Output the [x, y] coordinate of the center of the cell containing the given text.  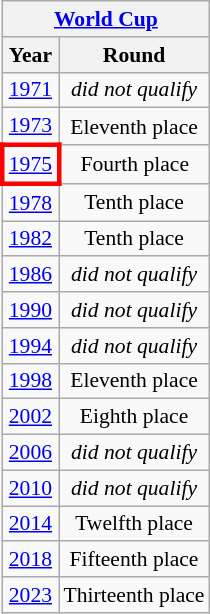
Thirteenth place [134, 595]
1971 [30, 90]
1994 [30, 346]
1982 [30, 239]
2010 [30, 488]
1975 [30, 164]
2014 [30, 524]
World Cup [106, 19]
1998 [30, 381]
2006 [30, 453]
Twelfth place [134, 524]
2023 [30, 595]
2018 [30, 560]
Fifteenth place [134, 560]
Eighth place [134, 417]
1978 [30, 202]
1986 [30, 275]
2002 [30, 417]
1990 [30, 310]
Round [134, 55]
1973 [30, 126]
Fourth place [134, 164]
Year [30, 55]
